Return the (x, y) coordinate for the center point of the cell that contains the specified text.  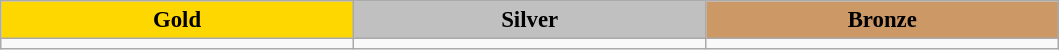
Gold (178, 20)
Bronze (882, 20)
Silver (530, 20)
